From the cell containing the given text, extract its center point as (x, y) coordinate. 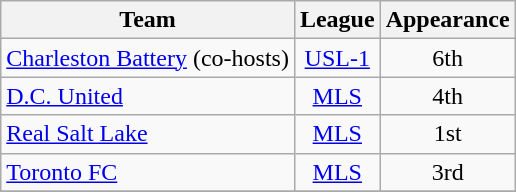
4th (448, 96)
Real Salt Lake (148, 134)
USL-1 (337, 58)
D.C. United (148, 96)
6th (448, 58)
Appearance (448, 20)
League (337, 20)
1st (448, 134)
Toronto FC (148, 172)
Team (148, 20)
3rd (448, 172)
Charleston Battery (co-hosts) (148, 58)
